Search for the cell housing the specified text and yield its [X, Y] center coordinate. 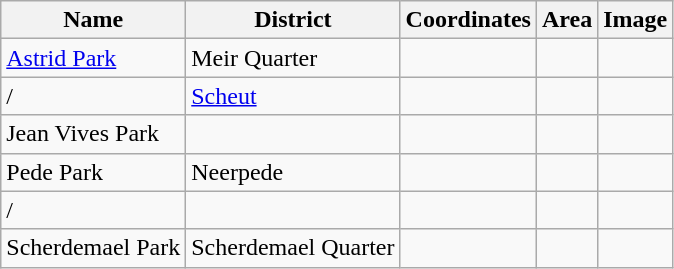
Coordinates [468, 20]
Scherdemael Park [94, 248]
District [293, 20]
Area [566, 20]
Scherdemael Quarter [293, 248]
Astrid Park [94, 58]
Meir Quarter [293, 58]
Name [94, 20]
Pede Park [94, 172]
Scheut [293, 96]
Jean Vives Park [94, 134]
Neerpede [293, 172]
Image [636, 20]
